Extract the [x, y] coordinate from the center of the cell holding the provided text.  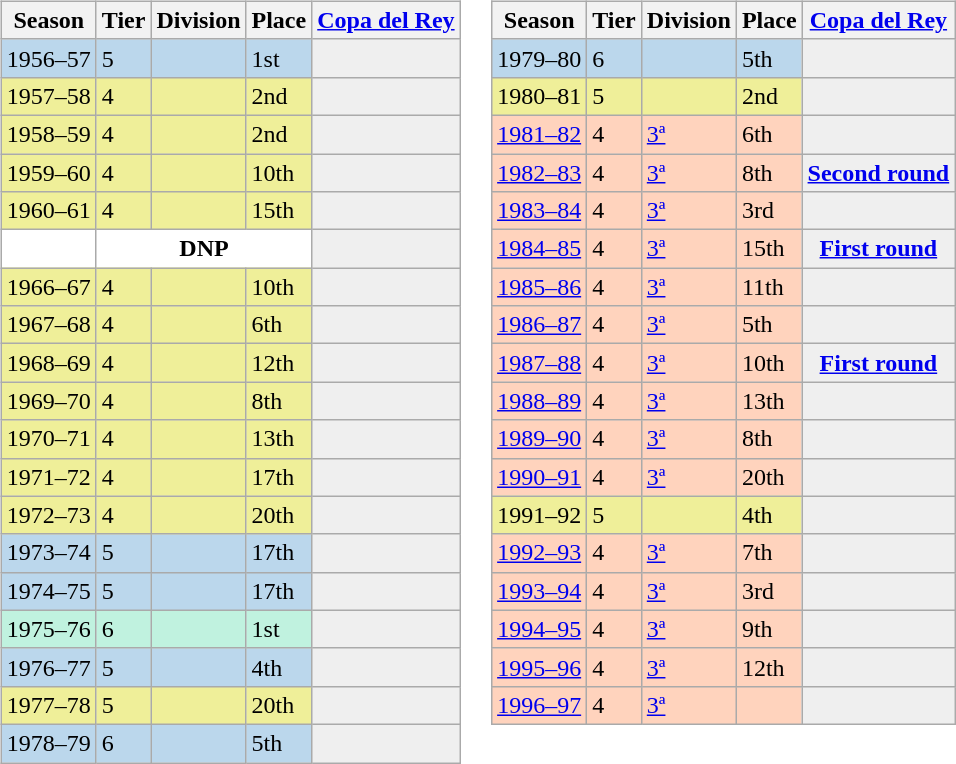
1990–91 [540, 477]
1991–92 [540, 515]
1989–90 [540, 439]
1995–96 [540, 667]
1988–89 [540, 401]
1978–79 [48, 743]
1971–72 [48, 477]
1977–78 [48, 705]
1972–73 [48, 515]
1980–81 [540, 96]
7th [769, 553]
1975–76 [48, 629]
1993–94 [540, 591]
11th [769, 287]
Second round [878, 173]
9th [769, 629]
1982–83 [540, 173]
DNP [204, 249]
1981–82 [540, 134]
1968–69 [48, 363]
1987–88 [540, 363]
1984–85 [540, 249]
1979–80 [540, 58]
1976–77 [48, 667]
1970–71 [48, 439]
1973–74 [48, 553]
1959–60 [48, 173]
1958–59 [48, 134]
1996–97 [540, 705]
1986–87 [540, 325]
1985–86 [540, 287]
1983–84 [540, 211]
1974–75 [48, 591]
1969–70 [48, 401]
1960–61 [48, 211]
1992–93 [540, 553]
1956–57 [48, 58]
1957–58 [48, 96]
1967–68 [48, 325]
1966–67 [48, 287]
1994–95 [540, 629]
